Identify which cell holds the provided text, then report its (x, y) central coordinate. 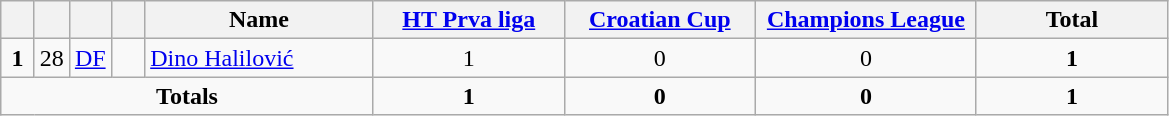
28 (52, 58)
Name (260, 20)
Total (1072, 20)
DF (90, 58)
HT Prva liga (468, 20)
Totals (187, 96)
Croatian Cup (660, 20)
Champions League (866, 20)
Dino Halilović (260, 58)
